From the cell containing the given text, extract its center point as (X, Y) coordinate. 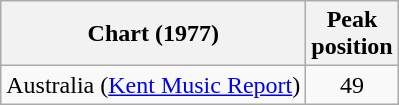
Chart (1977) (154, 34)
Peakposition (352, 34)
Australia (Kent Music Report) (154, 85)
49 (352, 85)
